Provide the [x, y] coordinate of the cell's center where the given text is located.  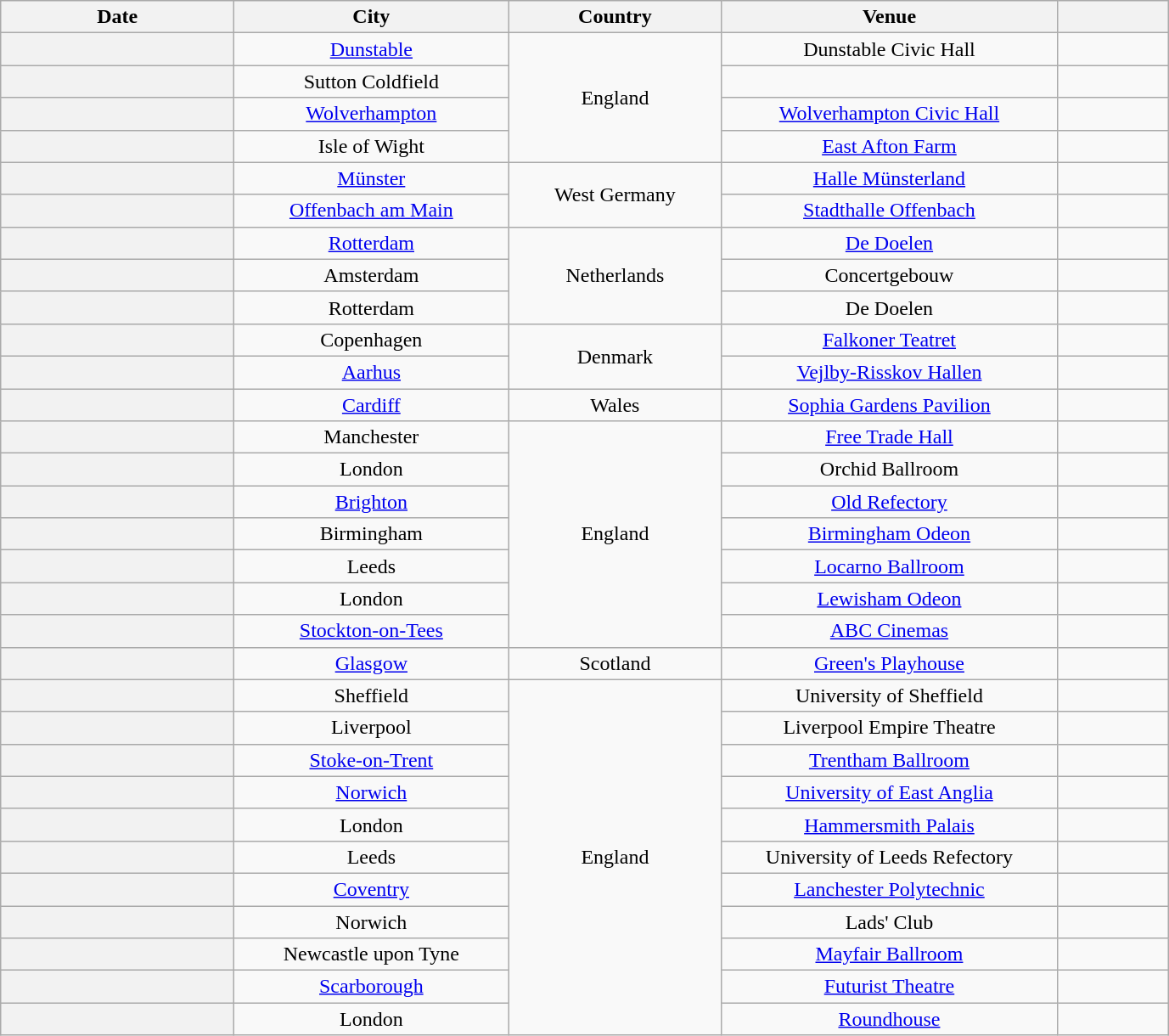
Münster [372, 178]
Concertgebouw [890, 275]
Trentham Ballroom [890, 760]
Halle Münsterland [890, 178]
Copenhagen [372, 340]
West Germany [615, 194]
Scotland [615, 663]
Wales [615, 405]
Vejlby-Risskov Hallen [890, 372]
Lewisham Odeon [890, 599]
Venue [890, 17]
University of East Anglia [890, 792]
Scarborough [372, 987]
Date [117, 17]
Aarhus [372, 372]
Brighton [372, 502]
East Afton Farm [890, 146]
University of Leeds Refectory [890, 857]
Stadthalle Offenbach [890, 211]
ABC Cinemas [890, 631]
Free Trade Hall [890, 437]
Cardiff [372, 405]
Sheffield [372, 695]
Birmingham [372, 534]
Old Refectory [890, 502]
Wolverhampton Civic Hall [890, 114]
Sutton Coldfield [372, 82]
Wolverhampton [372, 114]
Falkoner Teatret [890, 340]
Locarno Ballroom [890, 566]
City [372, 17]
Newcastle upon Tyne [372, 954]
Dunstable Civic Hall [890, 49]
Mayfair Ballroom [890, 954]
Liverpool [372, 728]
Liverpool Empire Theatre [890, 728]
Birmingham Odeon [890, 534]
Hammersmith Palais [890, 825]
Amsterdam [372, 275]
Offenbach am Main [372, 211]
Netherlands [615, 275]
Denmark [615, 356]
Glasgow [372, 663]
Coventry [372, 889]
Sophia Gardens Pavilion [890, 405]
Dunstable [372, 49]
Futurist Theatre [890, 987]
Orchid Ballroom [890, 470]
Stockton-on-Tees [372, 631]
Lads' Club [890, 921]
University of Sheffield [890, 695]
Green's Playhouse [890, 663]
Lanchester Polytechnic [890, 889]
Roundhouse [890, 1019]
Country [615, 17]
Stoke-on-Trent [372, 760]
Isle of Wight [372, 146]
Manchester [372, 437]
